Return the (x, y) coordinate for the center point of the cell that contains the specified text.  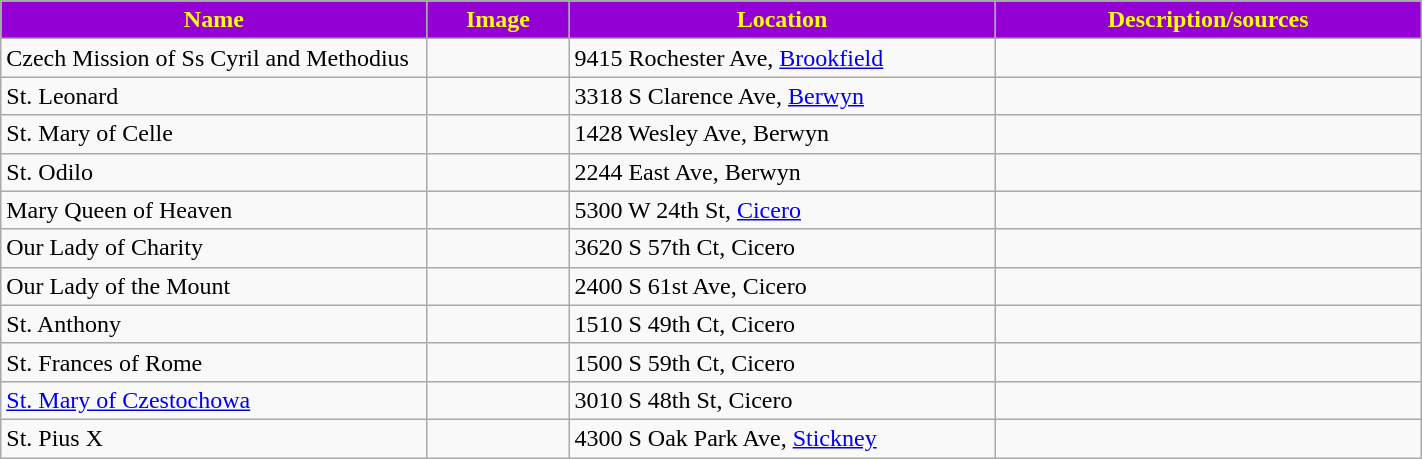
Czech Mission of Ss Cyril and Methodius (214, 58)
St. Odilo (214, 172)
St. Anthony (214, 324)
St. Mary of Celle (214, 134)
Name (214, 20)
Image (498, 20)
4300 S Oak Park Ave, Stickney (782, 438)
St. Frances of Rome (214, 362)
3318 S Clarence Ave, Berwyn (782, 96)
1500 S 59th Ct, Cicero (782, 362)
3010 S 48th St, Cicero (782, 400)
Our Lady of Charity (214, 248)
1510 S 49th Ct, Cicero (782, 324)
Mary Queen of Heaven (214, 210)
Description/sources (1208, 20)
2244 East Ave, Berwyn (782, 172)
5300 W 24th St, Cicero (782, 210)
St. Mary of Czestochowa (214, 400)
1428 Wesley Ave, Berwyn (782, 134)
Location (782, 20)
St. Leonard (214, 96)
3620 S 57th Ct, Cicero (782, 248)
9415 Rochester Ave, Brookfield (782, 58)
St. Pius X (214, 438)
Our Lady of the Mount (214, 286)
2400 S 61st Ave, Cicero (782, 286)
